Capture the cell that displays the provided text and extract its [X, Y] central coordinate. 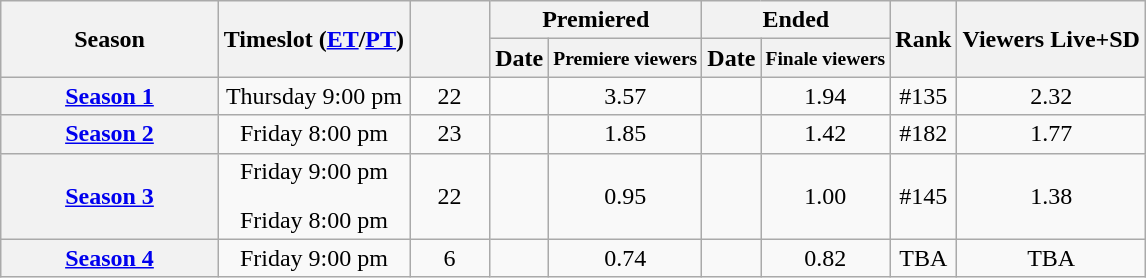
Thursday 9:00 pm [314, 96]
Rank [924, 39]
1.42 [826, 134]
6 [450, 258]
Premiere viewers [626, 58]
0.95 [626, 196]
1.94 [826, 96]
Timeslot (ET/PT) [314, 39]
Friday 8:00 pm [314, 134]
#135 [924, 96]
1.38 [1052, 196]
Friday 9:00 pmFriday 8:00 pm [314, 196]
Friday 9:00 pm [314, 258]
1.85 [626, 134]
Season 4 [110, 258]
#182 [924, 134]
Finale viewers [826, 58]
1.77 [1052, 134]
Season 2 [110, 134]
#145 [924, 196]
Viewers Live+SD [1052, 39]
3.57 [626, 96]
2.32 [1052, 96]
Season 1 [110, 96]
0.82 [826, 258]
Season [110, 39]
1.00 [826, 196]
23 [450, 134]
Premiered [596, 20]
Season 3 [110, 196]
0.74 [626, 258]
Ended [796, 20]
